Locate the cell with the specified text and output its (X, Y) center coordinate. 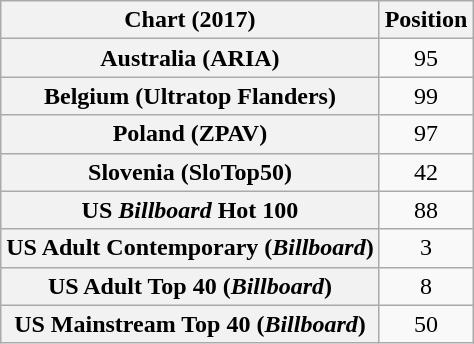
Position (426, 20)
US Billboard Hot 100 (190, 210)
97 (426, 134)
US Adult Top 40 (Billboard) (190, 286)
8 (426, 286)
Belgium (Ultratop Flanders) (190, 96)
Australia (ARIA) (190, 58)
42 (426, 172)
3 (426, 248)
Slovenia (SloTop50) (190, 172)
US Adult Contemporary (Billboard) (190, 248)
95 (426, 58)
99 (426, 96)
Chart (2017) (190, 20)
88 (426, 210)
US Mainstream Top 40 (Billboard) (190, 324)
Poland (ZPAV) (190, 134)
50 (426, 324)
